Output the [X, Y] coordinate of the center of the cell containing the given text.  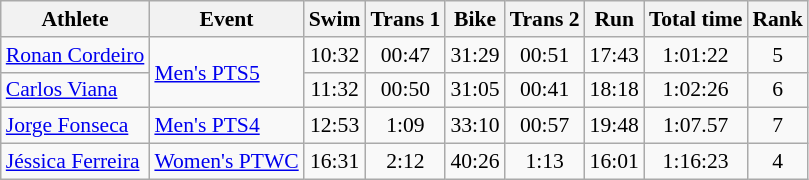
Event [226, 19]
Trans 2 [545, 19]
Total time [696, 19]
10:32 [335, 55]
00:50 [405, 90]
00:47 [405, 55]
33:10 [474, 126]
31:29 [474, 55]
Athlete [76, 19]
00:57 [545, 126]
17:43 [614, 55]
Bike [474, 19]
40:26 [474, 162]
Jorge Fonseca [76, 126]
1:09 [405, 126]
Men's PTS4 [226, 126]
2:12 [405, 162]
Men's PTS5 [226, 72]
6 [778, 90]
1:01:22 [696, 55]
1:13 [545, 162]
1:02:26 [696, 90]
1:07.57 [696, 126]
12:53 [335, 126]
Carlos Viana [76, 90]
Swim [335, 19]
16:31 [335, 162]
1:16:23 [696, 162]
7 [778, 126]
19:48 [614, 126]
Jéssica Ferreira [76, 162]
18:18 [614, 90]
11:32 [335, 90]
5 [778, 55]
31:05 [474, 90]
Trans 1 [405, 19]
00:41 [545, 90]
Rank [778, 19]
Ronan Cordeiro [76, 55]
4 [778, 162]
00:51 [545, 55]
Run [614, 19]
Women's PTWC [226, 162]
16:01 [614, 162]
